Find where the given text appears and provide that cell's center as [x, y] coordinate. 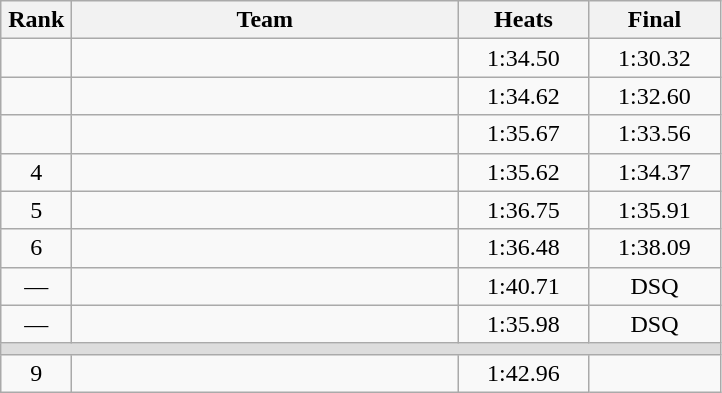
6 [36, 248]
1:40.71 [524, 286]
1:42.96 [524, 373]
Rank [36, 20]
1:35.91 [654, 210]
1:35.67 [524, 134]
1:34.37 [654, 172]
1:35.62 [524, 172]
1:38.09 [654, 248]
Team [265, 20]
Final [654, 20]
1:34.50 [524, 58]
1:32.60 [654, 96]
4 [36, 172]
Heats [524, 20]
1:30.32 [654, 58]
1:33.56 [654, 134]
1:34.62 [524, 96]
1:35.98 [524, 324]
1:36.75 [524, 210]
9 [36, 373]
1:36.48 [524, 248]
5 [36, 210]
